Return [x, y] of the center of cell containing provided text 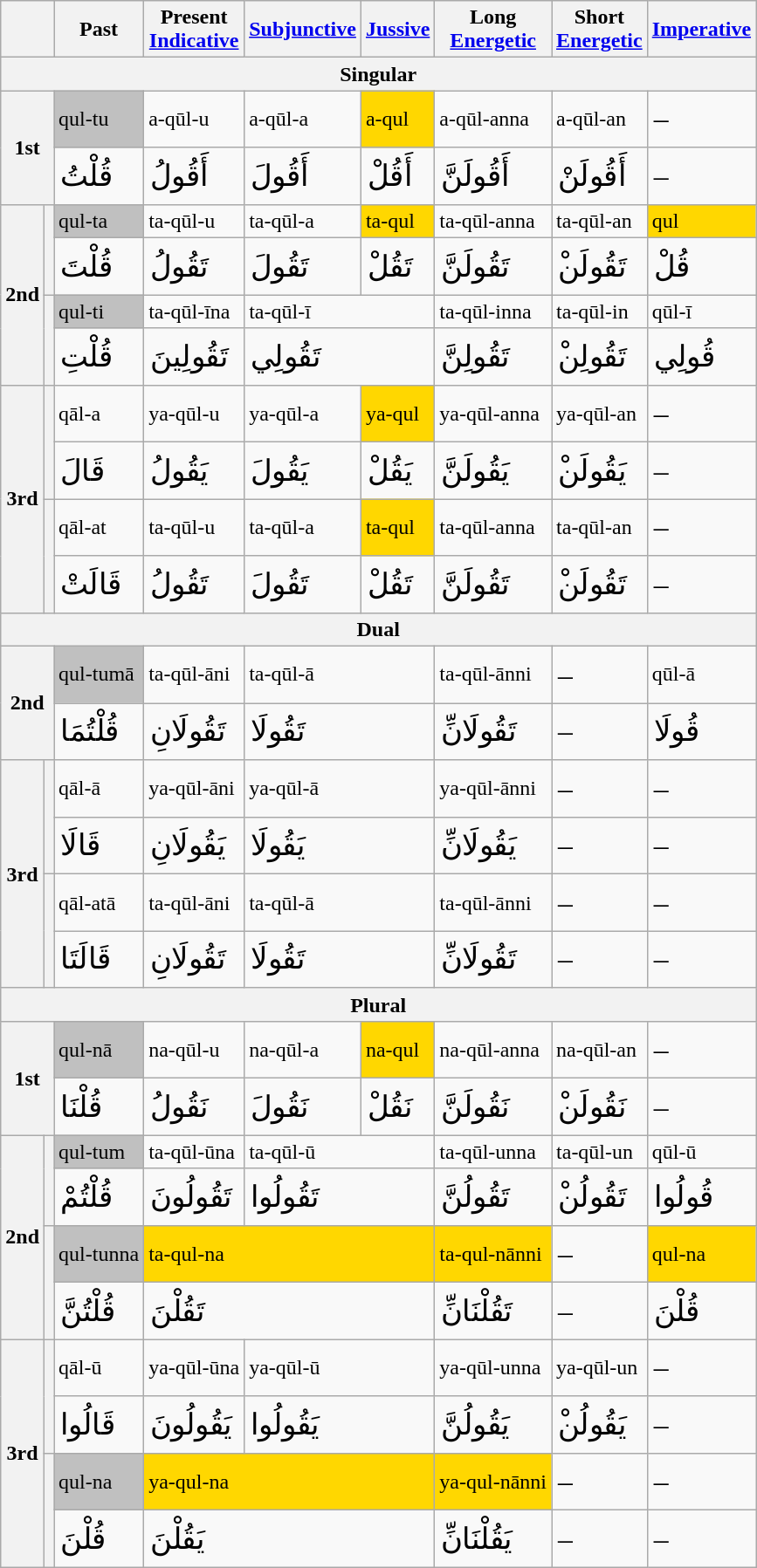
قُلْ [701, 267]
qul-tu [100, 119]
qāl-a [100, 414]
ta-qul-na [290, 1253]
ْيَقُل [397, 469]
ُتَقُول [194, 585]
na-qul [397, 1049]
Subjunctive [303, 30]
يَقُولُوا [340, 1424]
ta-qūl-ūna [194, 1152]
ْيَقُولُن [600, 1424]
قَالَ [100, 469]
أَقُولُ [194, 176]
تَقُولُنَّ [493, 1197]
na-qūl-an [600, 1049]
أَقُولَ [303, 176]
يَقُولَانِّ [493, 845]
qul-ta [100, 221]
َتَقُول [303, 585]
ya-qul-nānni [493, 1482]
نَقُولَنَّ [493, 1106]
ْنَقُل [397, 1106]
qul [701, 221]
ta-qūl-ī [340, 312]
تَقُولُوا [340, 1197]
قُلْتُ [100, 176]
Singular [379, 74]
ya-qūl-ūna [194, 1368]
a-qul [397, 119]
qāl-ā [100, 789]
qul-ti [100, 312]
ta-qūl-unna [493, 1152]
ta-qūl-un [600, 1152]
ya-qūl-un [600, 1368]
قُلْتَ [100, 267]
أَقُولَنْ [600, 176]
قُلْتُمَا [100, 731]
qāl-at [100, 527]
قُولَا [701, 731]
qāl-ū [100, 1368]
ْتَقُولُن [600, 1197]
ْتَقُولِن [600, 356]
ta-qūl-īna [194, 312]
na-qūl-u [194, 1049]
a-qūl-a [303, 119]
تَقُولَ [303, 267]
تَقُلْنَانِّ [493, 1311]
ya-qul [397, 414]
تَقُلْنَ [290, 1311]
qul-tum [100, 1152]
na-qūl-anna [493, 1049]
qūl-ī [701, 312]
قُولُوا [701, 1197]
قُولِي [701, 356]
PresentIndicative [194, 30]
قَالَا [100, 845]
ta-qul-nānni [493, 1253]
ُنَقُول [194, 1106]
تَقُولُ [194, 267]
Dual [379, 629]
قَالَتَا [100, 960]
قُلْتُنَّ [100, 1311]
Jussive [397, 30]
a-qūl-an [600, 119]
َيَقُول [303, 469]
َنَقُول [303, 1106]
ta-qūl-in [600, 312]
qāl-atā [100, 902]
ya-qūl-anna [493, 414]
قَالَتْ [100, 585]
ta-qūl-ū [340, 1152]
تَقُولِينَ [194, 356]
LongEnergetic [493, 30]
يَقُولَا [340, 845]
ْنَقُولَن [600, 1106]
qul-tumā [100, 674]
a-qūl-anna [493, 119]
qul-tunna [100, 1253]
أَقُلْ [397, 176]
ya-qūl-u [194, 414]
qūl-ū [701, 1152]
ُيَقُول [194, 469]
ya-qūl-a [303, 414]
تَقُولِي [340, 356]
Plural [379, 1004]
تَقُولُونَ [194, 1197]
ShortEnergetic [600, 30]
ya-qūl-unna [493, 1368]
a-qūl-u [194, 119]
ya-qūl-āni [194, 789]
ya-qūl-an [600, 414]
ya-qūl-ū [340, 1368]
Imperative [701, 30]
يَقُولَنَّ [493, 469]
يَقُولَانِ [194, 845]
يَقُولُونَ [194, 1424]
qūl-ā [701, 674]
ya-qūl-ānni [493, 789]
na-qūl-a [303, 1049]
يَقُولُنَّ [493, 1424]
قُلْتُمْ [100, 1197]
قَالُوا [100, 1424]
Past [100, 30]
أَقُولَنَّ [493, 176]
ْيَقُولَن [600, 469]
ya-qūl-ā [340, 789]
qul-nā [100, 1049]
ya-qul-na [290, 1482]
قُلْتِ [100, 356]
قُلْنَا [100, 1106]
يَقُلْنَانِّ [493, 1539]
يَقُلْنَ [290, 1539]
تَقُولِنَّ [493, 356]
ta-qūl-inna [493, 312]
